Output the [X, Y] coordinate of the center of the cell containing the given text.  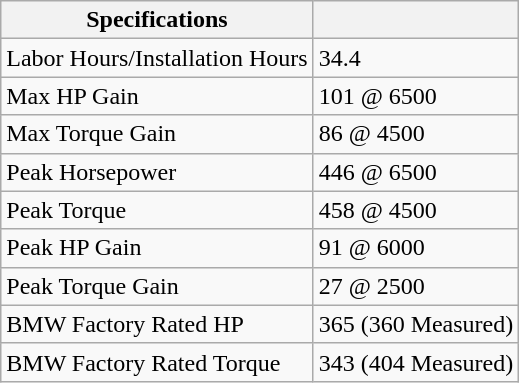
Max Torque Gain [157, 134]
Peak Horsepower [157, 172]
86 @ 4500 [416, 134]
Max HP Gain [157, 96]
Specifications [157, 20]
458 @ 4500 [416, 210]
34.4 [416, 58]
365 (360 Measured) [416, 324]
BMW Factory Rated HP [157, 324]
91 @ 6000 [416, 248]
Peak HP Gain [157, 248]
Peak Torque [157, 210]
Peak Torque Gain [157, 286]
Labor Hours/Installation Hours [157, 58]
BMW Factory Rated Torque [157, 362]
343 (404 Measured) [416, 362]
446 @ 6500 [416, 172]
27 @ 2500 [416, 286]
101 @ 6500 [416, 96]
